Detect which cell encompasses the target text, then output its [X, Y] center coordinate. 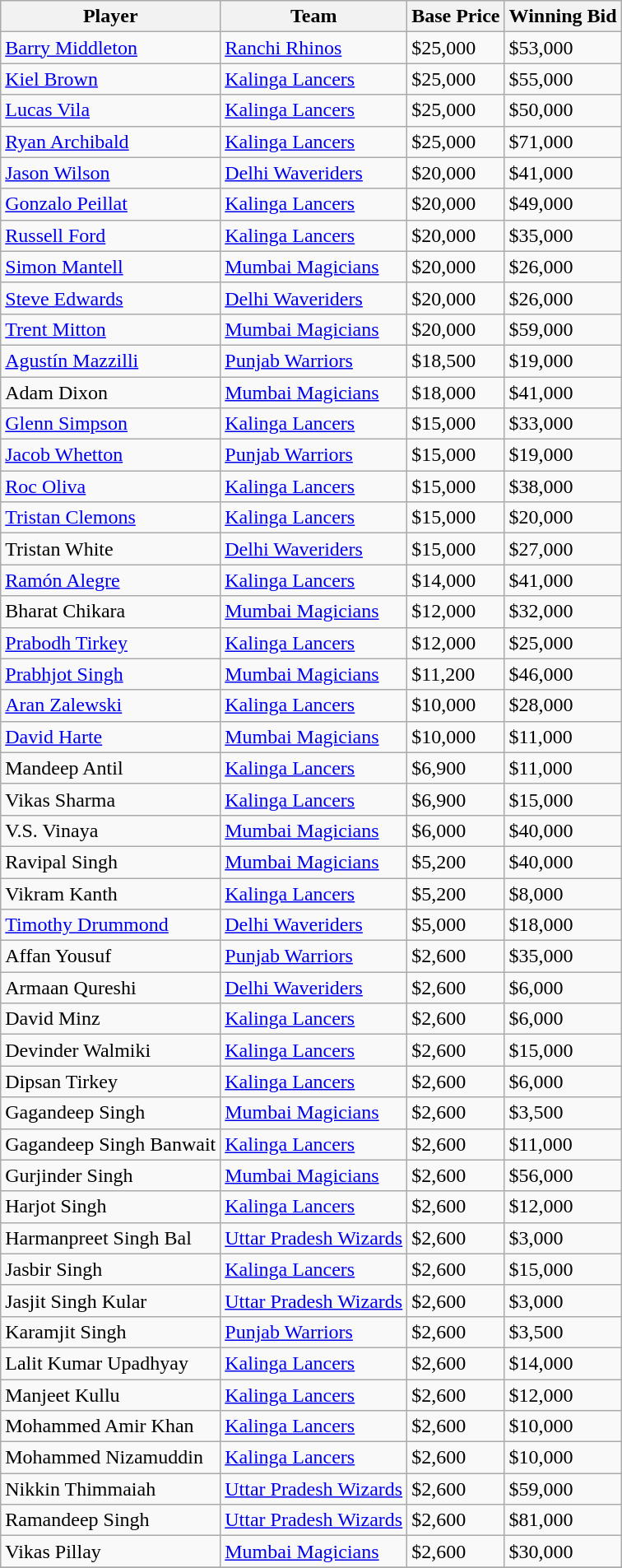
$11,200 [456, 674]
$38,000 [563, 486]
Steve Edwards [110, 298]
$5,000 [456, 925]
Armaan Qureshi [110, 988]
Adam Dixon [110, 393]
Gonzalo Peillat [110, 204]
Gagandeep Singh [110, 1113]
Manjeet Kullu [110, 1395]
$81,000 [563, 1520]
$8,000 [563, 893]
Agustín Mazzilli [110, 361]
Kiel Brown [110, 79]
$46,000 [563, 674]
$71,000 [563, 142]
Prabodh Tirkey [110, 643]
Devinder Walmiki [110, 1050]
Player [110, 16]
Ramón Alegre [110, 580]
Vikas Sharma [110, 799]
Winning Bid [563, 16]
Jason Wilson [110, 173]
$28,000 [563, 705]
$18,500 [456, 361]
$53,000 [563, 48]
Tristan White [110, 549]
$33,000 [563, 424]
Gurjinder Singh [110, 1175]
Gagandeep Singh Banwait [110, 1144]
Roc Oliva [110, 486]
Affan Yousuf [110, 956]
David Minz [110, 1019]
Mohammed Nizamuddin [110, 1458]
V.S. Vinaya [110, 831]
Tristan Clemons [110, 518]
$50,000 [563, 110]
Aran Zalewski [110, 705]
Ryan Archibald [110, 142]
Jacob Whetton [110, 455]
Simon Mantell [110, 267]
Lalit Kumar Upadhyay [110, 1363]
Lucas Vila [110, 110]
Harmanpreet Singh Bal [110, 1238]
Trent Mitton [110, 329]
$56,000 [563, 1175]
$27,000 [563, 549]
Vikas Pillay [110, 1552]
Jasbir Singh [110, 1269]
Mandeep Antil [110, 768]
David Harte [110, 737]
Bharat Chikara [110, 612]
Dipsan Tirkey [110, 1082]
Ramandeep Singh [110, 1520]
Harjot Singh [110, 1207]
Russell Ford [110, 235]
Base Price [456, 16]
$49,000 [563, 204]
Nikkin Thimmaiah [110, 1489]
$30,000 [563, 1552]
Prabhjot Singh [110, 674]
Vikram Kanth [110, 893]
Barry Middleton [110, 48]
Team [314, 16]
$32,000 [563, 612]
Ranchi Rhinos [314, 48]
Timothy Drummond [110, 925]
$55,000 [563, 79]
Glenn Simpson [110, 424]
Karamjit Singh [110, 1332]
Mohammed Amir Khan [110, 1426]
Ravipal Singh [110, 862]
Jasjit Singh Kular [110, 1300]
